Find where the given text appears and provide that cell's center as [X, Y] coordinate. 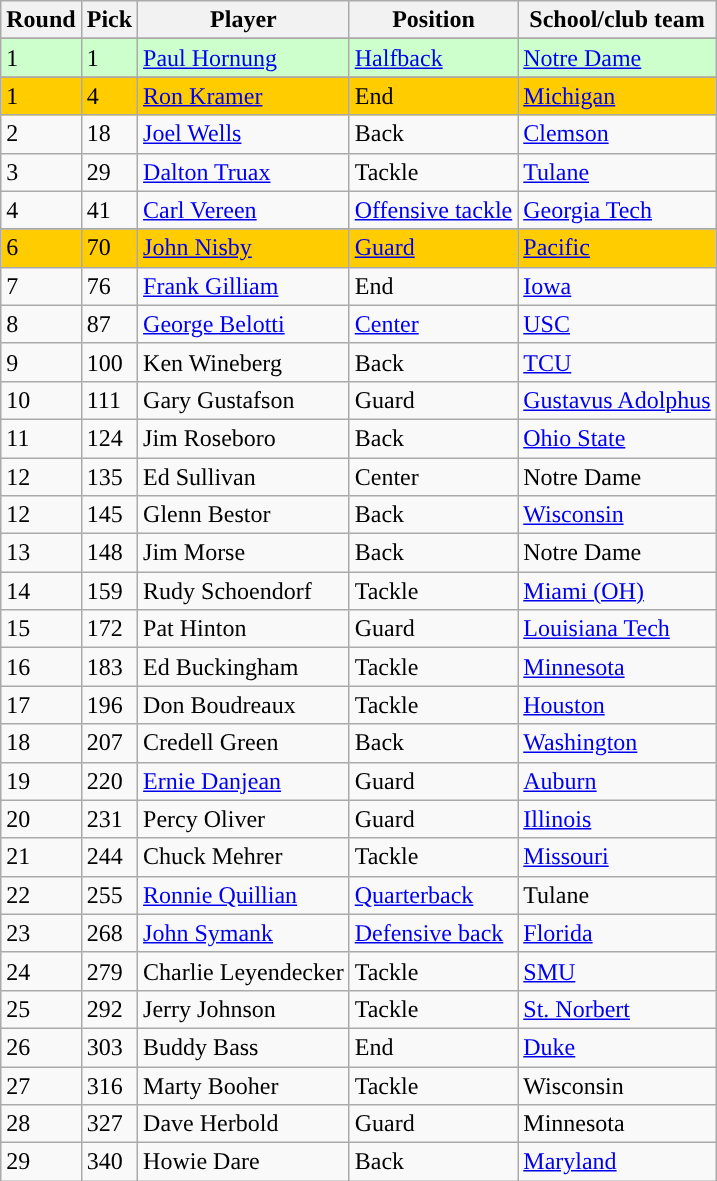
Michigan [617, 96]
15 [41, 629]
19 [41, 781]
9 [41, 362]
Halfback [434, 58]
USC [617, 324]
Louisiana Tech [617, 629]
183 [109, 667]
159 [109, 591]
196 [109, 705]
Houston [617, 705]
Round [41, 20]
23 [41, 933]
Dave Herbold [244, 1124]
Howie Dare [244, 1162]
Ohio State [617, 438]
111 [109, 400]
124 [109, 438]
Ken Wineberg [244, 362]
303 [109, 1047]
Auburn [617, 781]
41 [109, 210]
Position [434, 20]
Chuck Mehrer [244, 857]
231 [109, 819]
Offensive tackle [434, 210]
100 [109, 362]
340 [109, 1162]
Georgia Tech [617, 210]
279 [109, 971]
SMU [617, 971]
244 [109, 857]
Clemson [617, 134]
Ed Buckingham [244, 667]
Paul Hornung [244, 58]
Ernie Danjean [244, 781]
172 [109, 629]
14 [41, 591]
Player [244, 20]
21 [41, 857]
Duke [617, 1047]
148 [109, 553]
Florida [617, 933]
Ed Sullivan [244, 477]
28 [41, 1124]
Defensive back [434, 933]
Missouri [617, 857]
268 [109, 933]
Credell Green [244, 743]
26 [41, 1047]
School/club team [617, 20]
70 [109, 248]
Quarterback [434, 895]
Rudy Schoendorf [244, 591]
St. Norbert [617, 1009]
7 [41, 286]
24 [41, 971]
87 [109, 324]
Gustavus Adolphus [617, 400]
TCU [617, 362]
2 [41, 134]
Washington [617, 743]
22 [41, 895]
Iowa [617, 286]
Percy Oliver [244, 819]
Pick [109, 20]
10 [41, 400]
3 [41, 172]
John Nisby [244, 248]
17 [41, 705]
Buddy Bass [244, 1047]
327 [109, 1124]
John Symank [244, 933]
Pat Hinton [244, 629]
Don Boudreaux [244, 705]
292 [109, 1009]
Jim Morse [244, 553]
Marty Booher [244, 1085]
Jim Roseboro [244, 438]
Miami (OH) [617, 591]
Carl Vereen [244, 210]
135 [109, 477]
220 [109, 781]
Joel Wells [244, 134]
25 [41, 1009]
16 [41, 667]
255 [109, 895]
Illinois [617, 819]
76 [109, 286]
11 [41, 438]
Maryland [617, 1162]
Pacific [617, 248]
207 [109, 743]
Jerry Johnson [244, 1009]
8 [41, 324]
Charlie Leyendecker [244, 971]
Dalton Truax [244, 172]
27 [41, 1085]
Frank Gilliam [244, 286]
Glenn Bestor [244, 515]
316 [109, 1085]
13 [41, 553]
145 [109, 515]
Gary Gustafson [244, 400]
6 [41, 248]
20 [41, 819]
George Belotti [244, 324]
Ronnie Quillian [244, 895]
Ron Kramer [244, 96]
